Provide the [X, Y] coordinate of the cell's center where the given text is located.  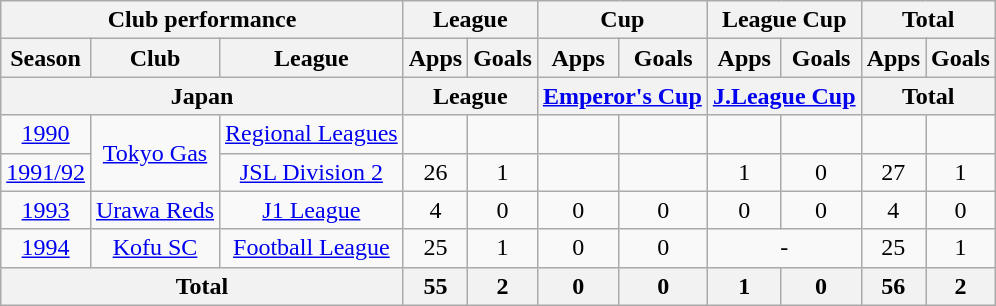
Urawa Reds [154, 210]
1990 [46, 134]
1991/92 [46, 172]
Japan [202, 96]
League Cup [784, 20]
Football League [312, 248]
Kofu SC [154, 248]
Season [46, 58]
56 [893, 286]
J.League Cup [784, 96]
55 [435, 286]
1994 [46, 248]
Regional Leagues [312, 134]
Club [154, 58]
27 [893, 172]
JSL Division 2 [312, 172]
Cup [622, 20]
- [784, 248]
Tokyo Gas [154, 153]
1993 [46, 210]
26 [435, 172]
Club performance [202, 20]
Emperor's Cup [622, 96]
J1 League [312, 210]
